Pinpoint the cell where the given text exists, returning its (X, Y) midpoint coordinate. 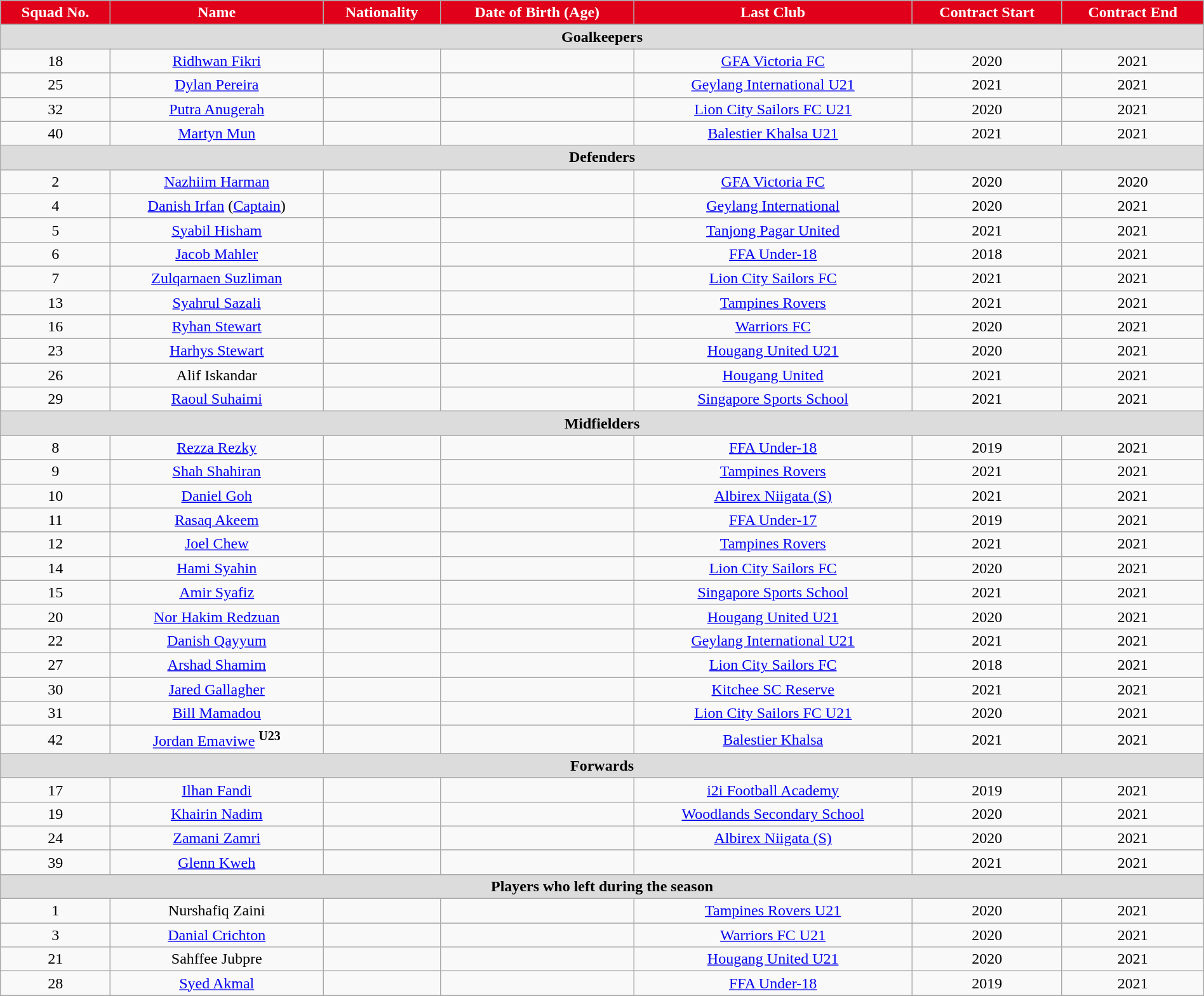
Raoul Suhaimi (217, 399)
42 (56, 740)
Forwards (602, 766)
Balestier Khalsa (773, 740)
Martyn Mun (217, 133)
19 (56, 814)
Glenn Kweh (217, 862)
Joel Chew (217, 544)
28 (56, 983)
Danish Qayyum (217, 641)
9 (56, 472)
FFA Under-17 (773, 520)
15 (56, 592)
Bill Mamadou (217, 714)
Goalkeepers (602, 37)
Sahffee Jubpre (217, 959)
21 (56, 959)
Squad No. (56, 13)
Date of Birth (Age) (537, 13)
Khairin Nadim (217, 814)
Defenders (602, 157)
18 (56, 61)
Tampines Rovers U21 (773, 911)
Contract End (1133, 13)
Syabil Hisham (217, 230)
Jordan Emaviwe U23 (217, 740)
Rasaq Akeem (217, 520)
39 (56, 862)
Danial Crichton (217, 935)
Warriors FC (773, 327)
1 (56, 911)
31 (56, 714)
Players who left during the season (602, 886)
14 (56, 568)
Amir Syafiz (217, 592)
5 (56, 230)
25 (56, 85)
Jacob Mahler (217, 254)
Geylang International (773, 206)
16 (56, 327)
22 (56, 641)
Syahrul Sazali (217, 303)
Syed Akmal (217, 983)
Arshad Shamim (217, 665)
Last Club (773, 13)
Contract Start (987, 13)
Hami Syahin (217, 568)
Balestier Khalsa U21 (773, 133)
Putra Anugerah (217, 109)
Zulqarnaen Suzliman (217, 278)
Nor Hakim Redzuan (217, 616)
Jared Gallagher (217, 689)
30 (56, 689)
11 (56, 520)
Midfielders (602, 423)
24 (56, 838)
12 (56, 544)
Rezza Rezky (217, 448)
Ilhan Fandi (217, 790)
10 (56, 496)
Tanjong Pagar United (773, 230)
Woodlands Secondary School (773, 814)
Nazhiim Harman (217, 182)
i2i Football Academy (773, 790)
Warriors FC U21 (773, 935)
Hougang United (773, 375)
Daniel Goh (217, 496)
Alif Iskandar (217, 375)
23 (56, 351)
Danish Irfan (Captain) (217, 206)
17 (56, 790)
4 (56, 206)
Harhys Stewart (217, 351)
8 (56, 448)
27 (56, 665)
32 (56, 109)
13 (56, 303)
6 (56, 254)
29 (56, 399)
7 (56, 278)
Ryhan Stewart (217, 327)
Ridhwan Fikri (217, 61)
Dylan Pereira (217, 85)
3 (56, 935)
Zamani Zamri (217, 838)
2 (56, 182)
Name (217, 13)
26 (56, 375)
40 (56, 133)
Kitchee SC Reserve (773, 689)
Nationality (382, 13)
Nurshafiq Zaini (217, 911)
20 (56, 616)
Shah Shahiran (217, 472)
